Locate the cell with the specified text and output its (x, y) center coordinate. 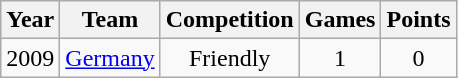
1 (340, 58)
Friendly (230, 58)
2009 (30, 58)
0 (418, 58)
Games (340, 20)
Germany (110, 58)
Year (30, 20)
Competition (230, 20)
Team (110, 20)
Points (418, 20)
